Scan for the cell matching the given text and deliver its (x, y) coordinate at center. 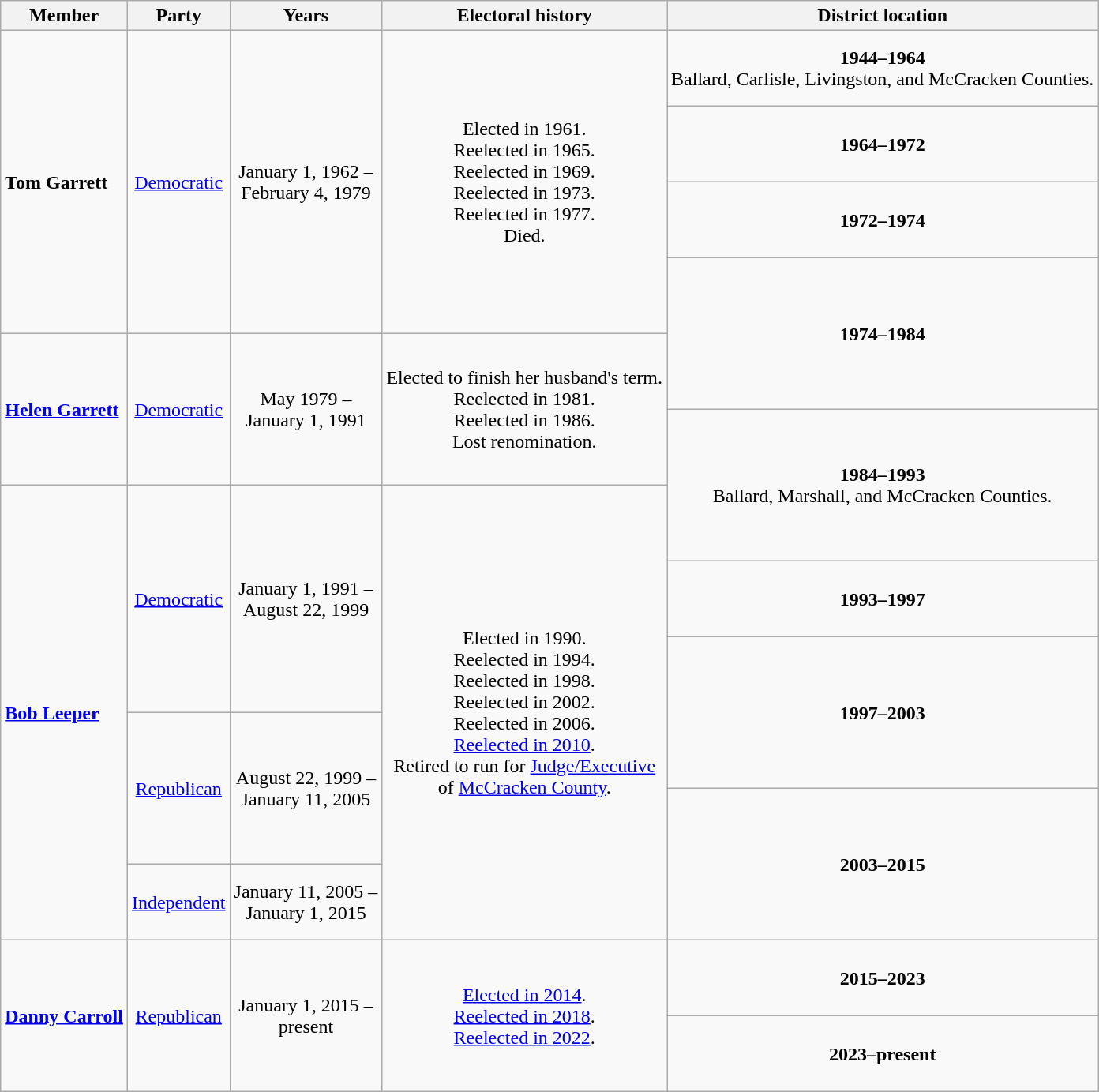
January 1, 1991 –August 22, 1999 (306, 599)
2015–2023 (883, 978)
January 1, 2015 –present (306, 1016)
January 11, 2005 –January 1, 2015 (306, 902)
1984–1993Ballard, Marshall, and McCracken Counties. (883, 486)
Bob Leeper (65, 713)
May 1979 –January 1, 1991 (306, 410)
Tom Garrett (65, 182)
Elected to finish her husband's term.Reelected in 1981.Reelected in 1986.Lost renomination. (524, 410)
2023–present (883, 1054)
District location (883, 16)
1997–2003 (883, 713)
Elected in 1961.Reelected in 1965.Reelected in 1969.Reelected in 1973.Reelected in 1977.Died. (524, 182)
Elected in 2014.Reelected in 2018.Reelected in 2022. (524, 1016)
January 1, 1962 –February 4, 1979 (306, 182)
1944–1964Ballard, Carlisle, Livingston, and McCracken Counties. (883, 69)
Independent (178, 902)
Party (178, 16)
Danny Carroll (65, 1016)
1964–1972 (883, 144)
Years (306, 16)
Member (65, 16)
Electoral history (524, 16)
1972–1974 (883, 220)
August 22, 1999 –January 11, 2005 (306, 789)
Helen Garrett (65, 410)
2003–2015 (883, 865)
1993–1997 (883, 599)
1974–1984 (883, 334)
